Provide the [x, y] coordinate of the cell's center where the given text is located.  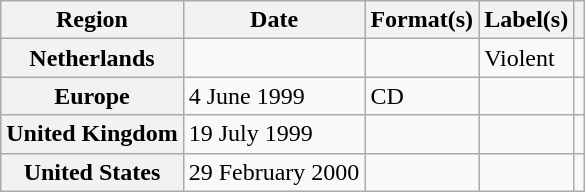
Region [92, 20]
United States [92, 172]
Label(s) [526, 20]
Europe [92, 96]
19 July 1999 [274, 134]
Violent [526, 58]
Netherlands [92, 58]
4 June 1999 [274, 96]
Format(s) [422, 20]
United Kingdom [92, 134]
CD [422, 96]
Date [274, 20]
29 February 2000 [274, 172]
